Identify which cell holds the provided text, then report its (X, Y) central coordinate. 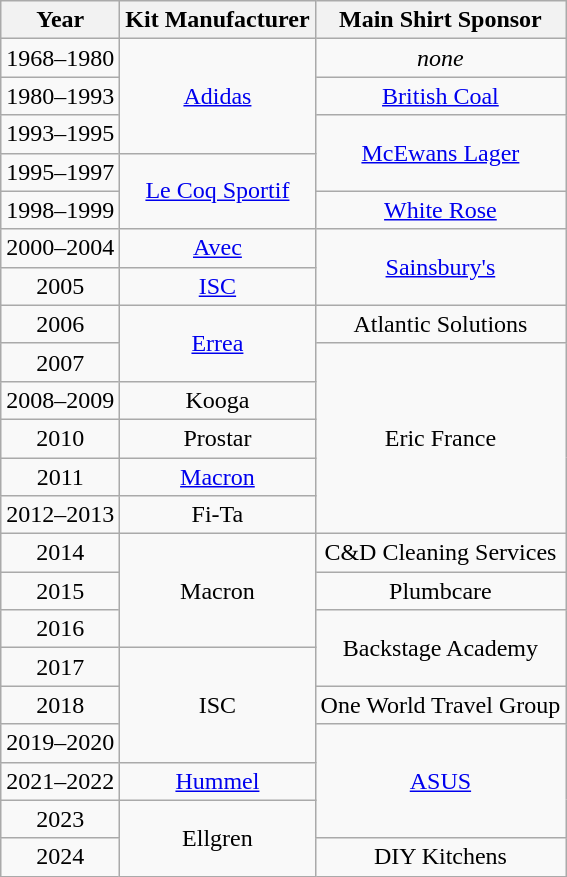
Year (60, 20)
2006 (60, 324)
1993–1995 (60, 134)
British Coal (440, 96)
Plumbcare (440, 591)
2016 (60, 629)
2023 (60, 819)
C&D Cleaning Services (440, 553)
ASUS (440, 781)
Errea (218, 343)
1980–1993 (60, 96)
2005 (60, 286)
McEwans Lager (440, 153)
2015 (60, 591)
Fi-Ta (218, 515)
2010 (60, 438)
2017 (60, 667)
Kooga (218, 400)
2018 (60, 705)
Le Coq Sportif (218, 191)
Atlantic Solutions (440, 324)
1995–1997 (60, 172)
Sainsbury's (440, 267)
Kit Manufacturer (218, 20)
1998–1999 (60, 210)
One World Travel Group (440, 705)
none (440, 58)
2012–2013 (60, 515)
2014 (60, 553)
2024 (60, 857)
2008–2009 (60, 400)
Adidas (218, 96)
Eric France (440, 438)
White Rose (440, 210)
1968–1980 (60, 58)
2011 (60, 477)
DIY Kitchens (440, 857)
2021–2022 (60, 781)
2019–2020 (60, 743)
Ellgren (218, 838)
2007 (60, 362)
Prostar (218, 438)
Main Shirt Sponsor (440, 20)
2000–2004 (60, 248)
Backstage Academy (440, 648)
Hummel (218, 781)
Avec (218, 248)
